Output the [x, y] coordinate of the center of the cell containing the given text.  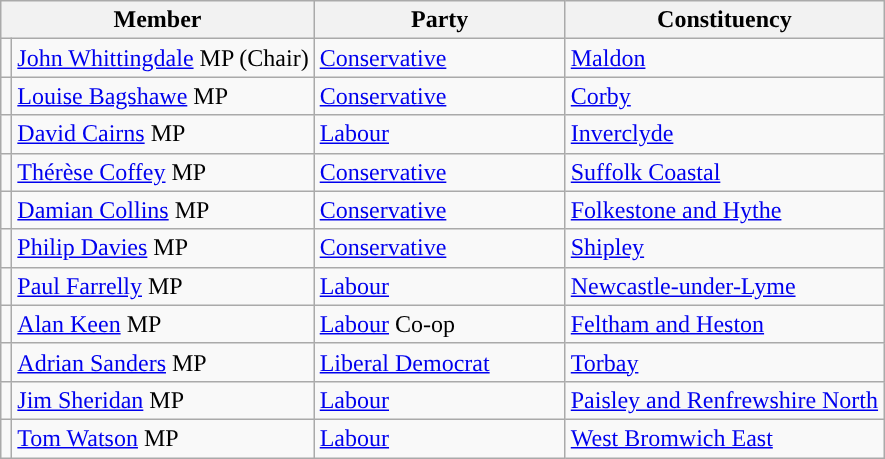
David Cairns MP [163, 134]
Newcastle-under-Lyme [724, 286]
Feltham and Heston [724, 324]
John Whittingdale MP (Chair) [163, 58]
Torbay [724, 362]
Liberal Democrat [440, 362]
Thérèse Coffey MP [163, 172]
Alan Keen MP [163, 324]
West Bromwich East [724, 438]
Adrian Sanders MP [163, 362]
Louise Bagshawe MP [163, 96]
Maldon [724, 58]
Shipley [724, 248]
Damian Collins MP [163, 210]
Jim Sheridan MP [163, 400]
Suffolk Coastal [724, 172]
Constituency [724, 20]
Paul Farrelly MP [163, 286]
Philip Davies MP [163, 248]
Corby [724, 96]
Member [158, 20]
Folkestone and Hythe [724, 210]
Labour Co-op [440, 324]
Paisley and Renfrewshire North [724, 400]
Party [440, 20]
Tom Watson MP [163, 438]
Inverclyde [724, 134]
